Scan for the cell matching the given text and deliver its (X, Y) coordinate at center. 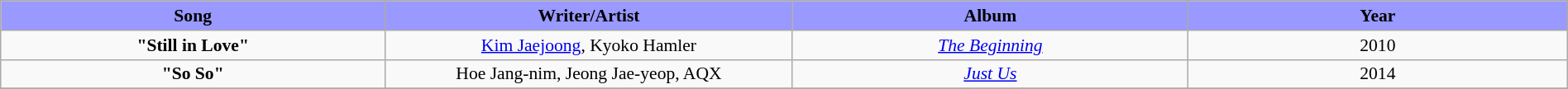
The Beginning (990, 44)
2014 (1378, 74)
Song (194, 16)
"So So" (194, 74)
Album (990, 16)
Hoe Jang-nim, Jeong Jae-yeop, AQX (589, 74)
Writer/Artist (589, 16)
Kim Jaejoong, Kyoko Hamler (589, 44)
Just Us (990, 74)
"Still in Love" (194, 44)
2010 (1378, 44)
Year (1378, 16)
